Find where the given text appears and provide that cell's center as (x, y) coordinate. 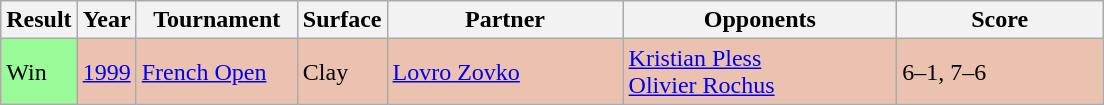
1999 (106, 72)
Tournament (216, 20)
Surface (342, 20)
Opponents (760, 20)
French Open (216, 72)
Year (106, 20)
6–1, 7–6 (1000, 72)
Result (39, 20)
Partner (505, 20)
Lovro Zovko (505, 72)
Clay (342, 72)
Score (1000, 20)
Win (39, 72)
Kristian Pless Olivier Rochus (760, 72)
